Search for the cell housing the specified text and yield its [x, y] center coordinate. 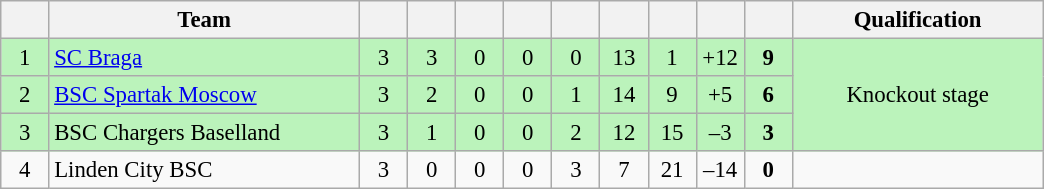
15 [672, 133]
Linden City BSC [204, 170]
+12 [720, 58]
BSC Spartak Moscow [204, 95]
21 [672, 170]
6 [768, 95]
13 [624, 58]
+5 [720, 95]
SC Braga [204, 58]
4 [25, 170]
12 [624, 133]
14 [624, 95]
Qualification [918, 20]
7 [624, 170]
Team [204, 20]
BSC Chargers Baselland [204, 133]
Knockout stage [918, 96]
–14 [720, 170]
–3 [720, 133]
